Search for the cell housing the specified text and yield its (x, y) center coordinate. 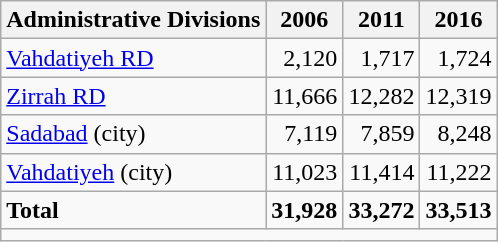
2006 (304, 20)
2,120 (304, 58)
33,272 (382, 210)
12,282 (382, 96)
33,513 (458, 210)
1,724 (458, 58)
Vahdatiyeh RD (134, 58)
8,248 (458, 134)
11,666 (304, 96)
2016 (458, 20)
11,023 (304, 172)
31,928 (304, 210)
Total (134, 210)
Vahdatiyeh (city) (134, 172)
Zirrah RD (134, 96)
2011 (382, 20)
11,222 (458, 172)
Administrative Divisions (134, 20)
1,717 (382, 58)
11,414 (382, 172)
7,119 (304, 134)
Sadabad (city) (134, 134)
12,319 (458, 96)
7,859 (382, 134)
